Determine the (X, Y) coordinate at the center of the cell enclosing the given text.  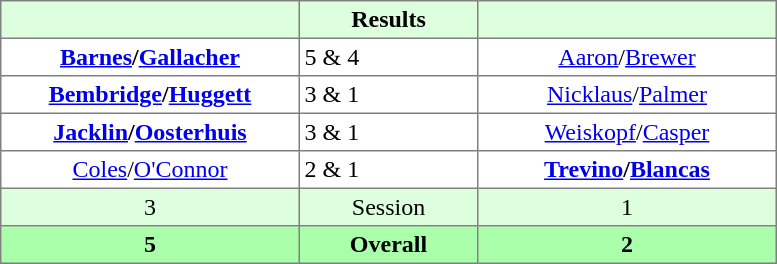
Trevino/Blancas (627, 170)
Aaron/Brewer (627, 57)
Bembridge/Huggett (150, 95)
2 & 1 (388, 170)
Jacklin/Oosterhuis (150, 132)
3 (150, 207)
Coles/O'Connor (150, 170)
5 & 4 (388, 57)
2 (627, 245)
Overall (388, 245)
Barnes/Gallacher (150, 57)
5 (150, 245)
Session (388, 207)
Weiskopf/Casper (627, 132)
1 (627, 207)
Results (388, 20)
Nicklaus/Palmer (627, 95)
